Determine the (x, y) coordinate at the center of the cell enclosing the given text.  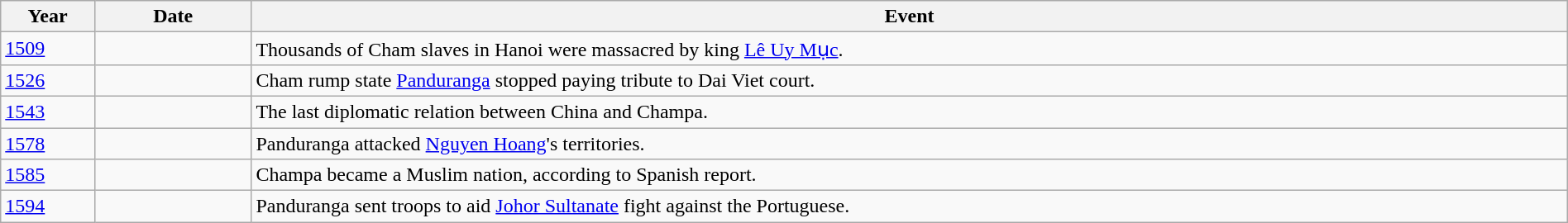
Date (172, 17)
Panduranga sent troops to aid Johor Sultanate fight against the Portuguese. (910, 206)
1543 (48, 111)
Event (910, 17)
1585 (48, 175)
Year (48, 17)
Panduranga attacked Nguyen Hoang's territories. (910, 143)
1526 (48, 80)
1578 (48, 143)
Champa became a Muslim nation, according to Spanish report. (910, 175)
1509 (48, 49)
Cham rump state Panduranga stopped paying tribute to Dai Viet court. (910, 80)
The last diplomatic relation between China and Champa. (910, 111)
Thousands of Cham slaves in Hanoi were massacred by king Lê Uy Mục. (910, 49)
1594 (48, 206)
